Detect which cell encompasses the target text, then output its (X, Y) center coordinate. 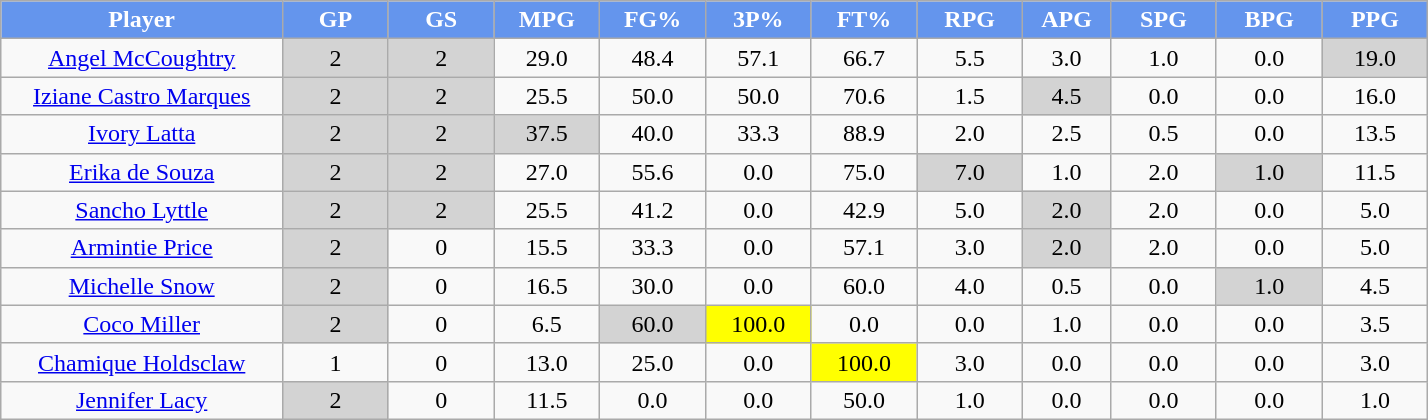
70.6 (864, 96)
88.9 (864, 134)
25.0 (653, 362)
29.0 (547, 58)
1 (336, 362)
Iziane Castro Marques (142, 96)
PPG (1375, 20)
40.0 (653, 134)
13.5 (1375, 134)
Erika de Souza (142, 172)
75.0 (864, 172)
Armintie Price (142, 248)
13.0 (547, 362)
GP (336, 20)
19.0 (1375, 58)
FT% (864, 20)
55.6 (653, 172)
30.0 (653, 286)
Chamique Holdsclaw (142, 362)
27.0 (547, 172)
6.5 (547, 324)
66.7 (864, 58)
37.5 (547, 134)
RPG (970, 20)
15.5 (547, 248)
GS (441, 20)
16.5 (547, 286)
3.5 (1375, 324)
Player (142, 20)
41.2 (653, 210)
1.5 (970, 96)
Sancho Lyttle (142, 210)
42.9 (864, 210)
4.0 (970, 286)
Angel McCoughtry (142, 58)
Ivory Latta (142, 134)
3P% (758, 20)
Coco Miller (142, 324)
5.5 (970, 58)
BPG (1269, 20)
7.0 (970, 172)
Jennifer Lacy (142, 400)
16.0 (1375, 96)
48.4 (653, 58)
2.5 (1067, 134)
MPG (547, 20)
FG% (653, 20)
SPG (1164, 20)
APG (1067, 20)
Michelle Snow (142, 286)
